Return (x, y) of the center of cell containing provided text 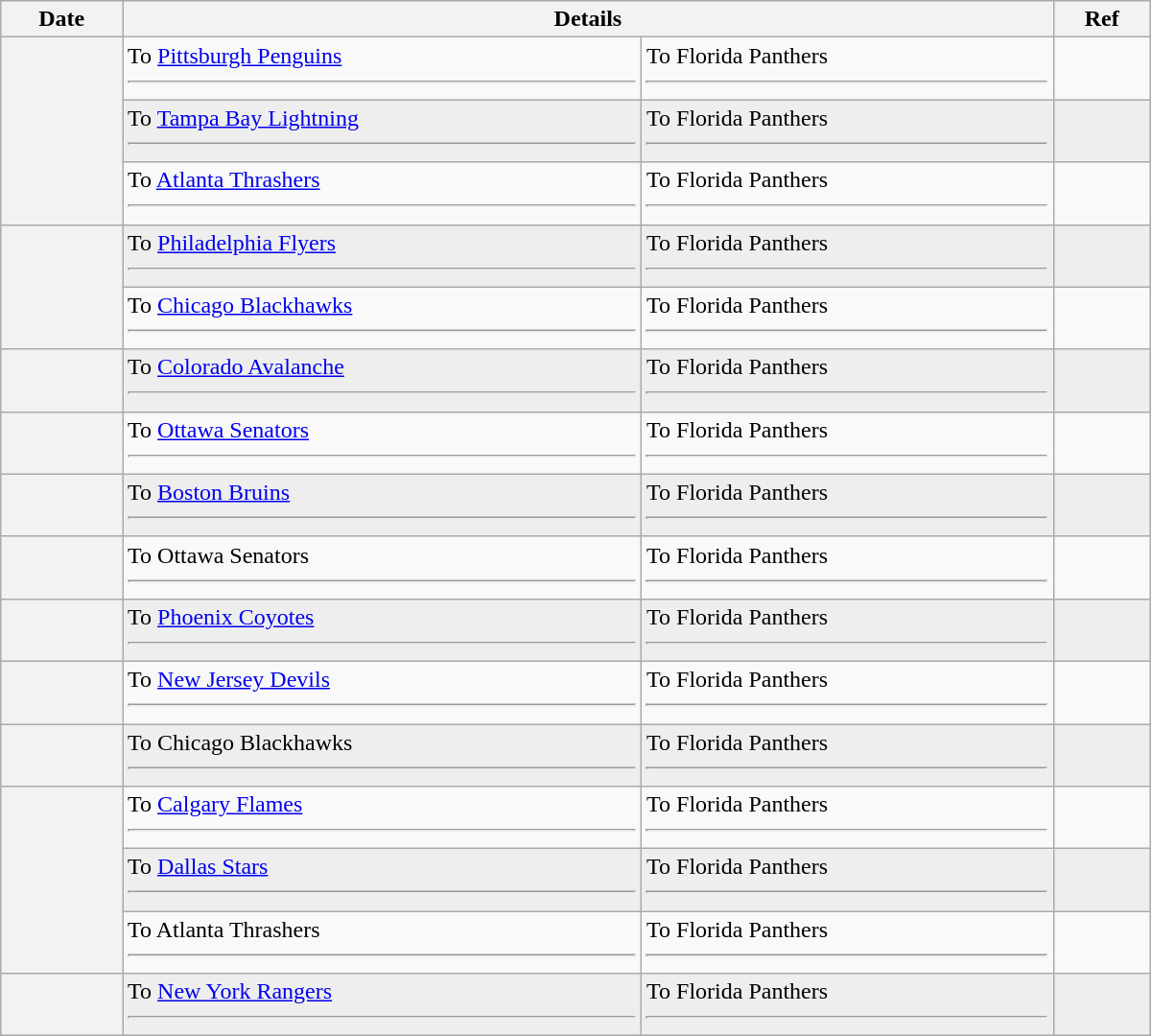
To New York Rangers (382, 1005)
Details (589, 19)
Date (61, 19)
To New Jersey Devils (382, 693)
Ref (1101, 19)
To Calgary Flames (382, 817)
To Tampa Bay Lightning (382, 130)
To Dallas Stars (382, 881)
To Pittsburgh Penguins (382, 69)
To Boston Bruins (382, 505)
To Philadelphia Flyers (382, 255)
To Phoenix Coyotes (382, 629)
To Colorado Avalanche (382, 380)
